Pinpoint the cell where the given text exists, returning its [x, y] midpoint coordinate. 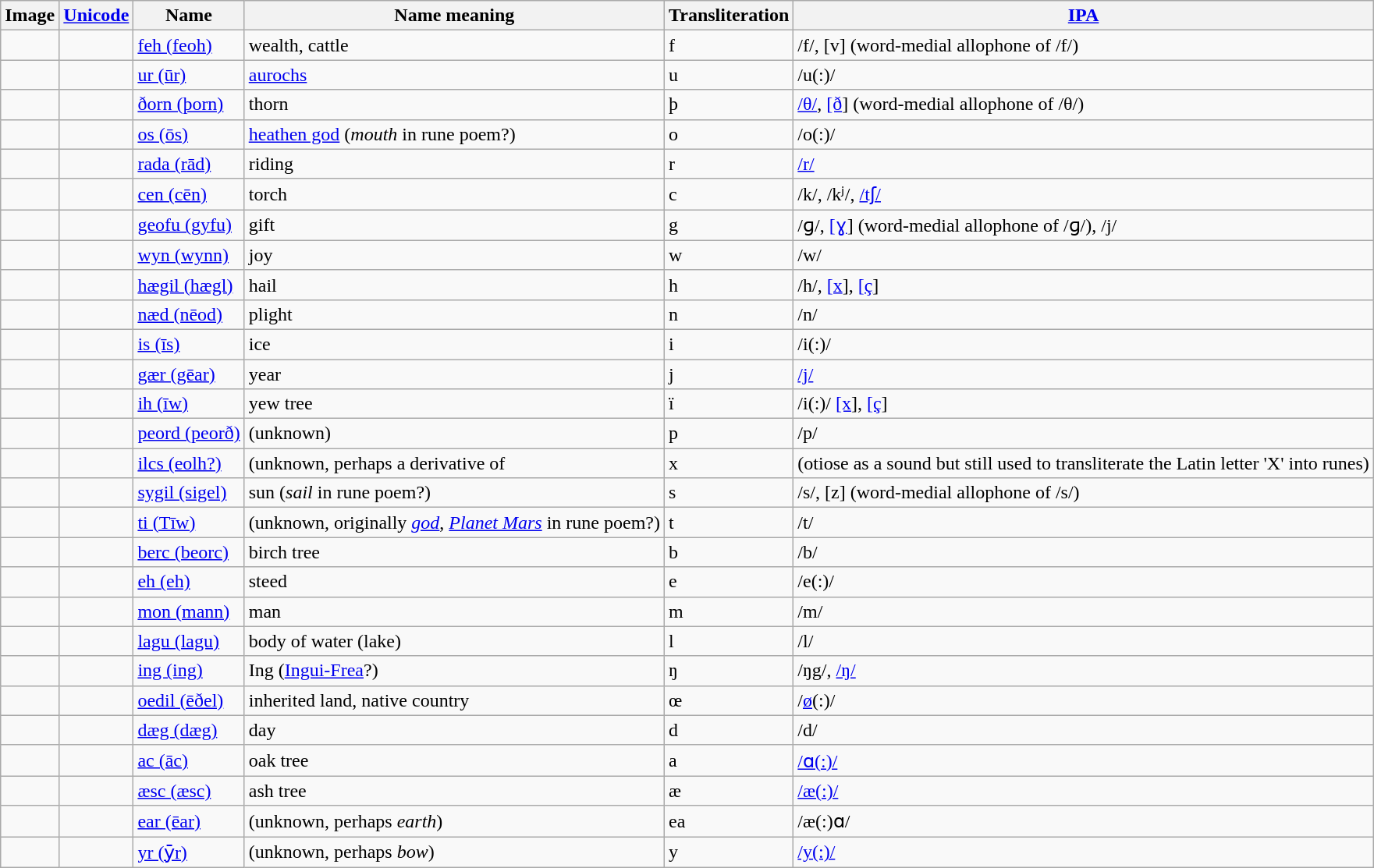
ï [729, 404]
ing (ing) [189, 671]
ice [454, 344]
b [729, 552]
ih (īw) [189, 404]
w [729, 255]
a [729, 760]
gær (gēar) [189, 374]
year [454, 374]
hægil (hægl) [189, 285]
/h/, [x], [ç] [1084, 285]
r [729, 164]
g [729, 225]
ti (Tīw) [189, 523]
riding [454, 164]
o [729, 134]
/j/ [1084, 374]
/i(:)/ [1084, 344]
os (ōs) [189, 134]
rada (rād) [189, 164]
/θ/, [ð] (word-medial allophone of /θ/) [1084, 105]
sygil (sigel) [189, 493]
ðorn (þorn) [189, 105]
sun (sail in rune poem?) [454, 493]
ea [729, 821]
t [729, 523]
d [729, 730]
/e(:)/ [1084, 582]
gift [454, 225]
/ɡ/, [ɣ] (word-medial allophone of /ɡ/), /j/ [1084, 225]
lagu (lagu) [189, 641]
aurochs [454, 75]
(unknown, originally god, Planet Mars in rune poem?) [454, 523]
f [729, 45]
body of water (lake) [454, 641]
/i(:)/ [x], [ç] [1084, 404]
u [729, 75]
ur (ūr) [189, 75]
p [729, 434]
/p/ [1084, 434]
cen (cēn) [189, 194]
Name [189, 16]
inherited land, native country [454, 700]
ŋ [729, 671]
wealth, cattle [454, 45]
steed [454, 582]
yr (ȳr) [189, 852]
(unknown, perhaps bow) [454, 852]
/ɑ(:)/ [1084, 760]
ilcs (eolh?) [189, 463]
feh (feoh) [189, 45]
/d/ [1084, 730]
/o(:)/ [1084, 134]
Ing (Ingui-Frea?) [454, 671]
joy [454, 255]
(unknown, perhaps a derivative of [454, 463]
plight [454, 314]
/m/ [1084, 611]
/n/ [1084, 314]
heathen god (mouth in rune poem?) [454, 134]
wyn (wynn) [189, 255]
y [729, 852]
ac (āc) [189, 760]
n [729, 314]
/t/ [1084, 523]
/l/ [1084, 641]
/æ(:)/ [1084, 791]
i [729, 344]
Name meaning [454, 16]
/æ(:)ɑ/ [1084, 821]
yew tree [454, 404]
h [729, 285]
œ [729, 700]
oak tree [454, 760]
/u(:)/ [1084, 75]
peord (peorð) [189, 434]
oedil (ēðel) [189, 700]
Transliteration [729, 16]
birch tree [454, 552]
c [729, 194]
torch [454, 194]
æsc (æsc) [189, 791]
(unknown, perhaps earth) [454, 821]
/r/ [1084, 164]
thorn [454, 105]
day [454, 730]
m [729, 611]
ash tree [454, 791]
j [729, 374]
æ [729, 791]
berc (beorc) [189, 552]
/f/, [v] (word-medial allophone of /f/) [1084, 45]
Unicode [97, 16]
þ [729, 105]
næd (nēod) [189, 314]
IPA [1084, 16]
(otiose as a sound but still used to transliterate the Latin letter 'X' into runes) [1084, 463]
Image [30, 16]
dæg (dæg) [189, 730]
hail [454, 285]
/w/ [1084, 255]
geofu (gyfu) [189, 225]
e [729, 582]
/ŋg/, /ŋ/ [1084, 671]
mon (mann) [189, 611]
s [729, 493]
l [729, 641]
eh (eh) [189, 582]
ear (ēar) [189, 821]
/k/, /kʲ/, /tʃ/ [1084, 194]
/y(:)/ [1084, 852]
x [729, 463]
(unknown) [454, 434]
/ø(:)/ [1084, 700]
/b/ [1084, 552]
man [454, 611]
is (īs) [189, 344]
/s/, [z] (word-medial allophone of /s/) [1084, 493]
